Capture the cell that displays the provided text and extract its (X, Y) central coordinate. 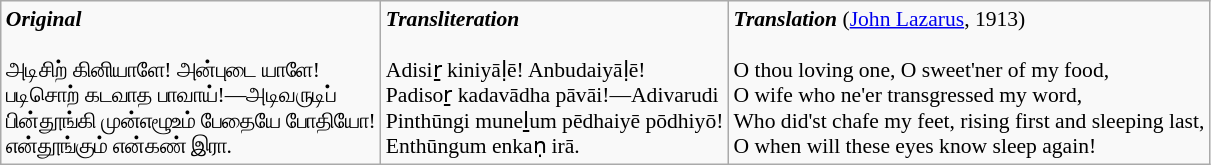
Originalஅடிசிற் கினியாளே! அன்புடை யாளே!படிசொற் கடவாத பாவாய்!—அடிவருடிப்பின்தூங்கி முன்எழூஉம் பேதையே போதியோ!என்தூங்கும் என்கண் இரா. (191, 82)
TransliterationAdisiṟ kiniyāḷē! Anbudaiyāḷē!Padisoṟ kadavādha pāvāi!—AdivarudiPinthūngi muneḻum pēdhaiyē pōdhiyō!Enthūngum enkaṇ irā. (555, 82)
